Provide the (x, y) coordinate of the cell's center where the given text is located.  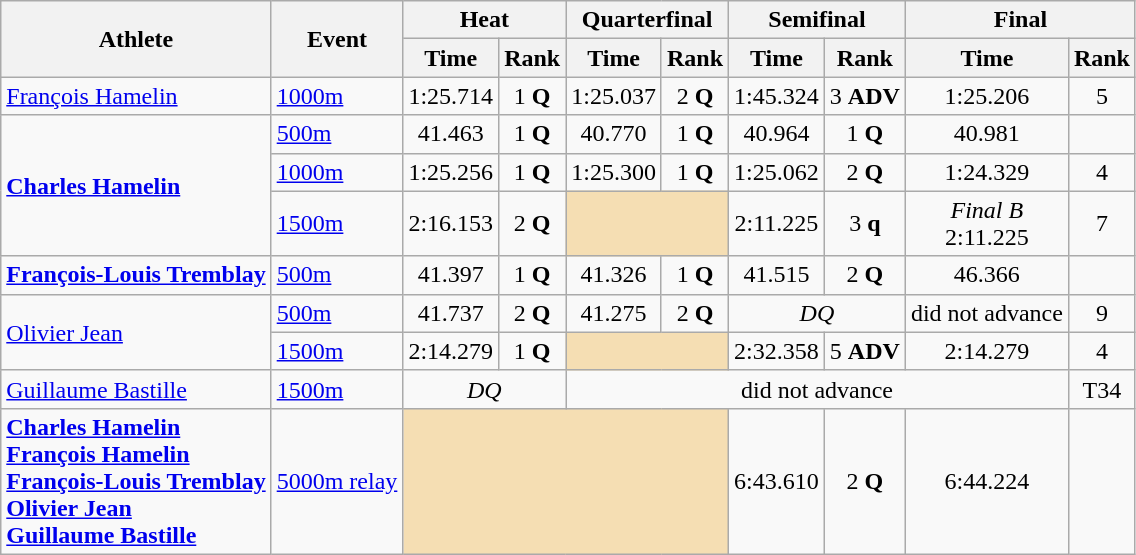
41.326 (614, 275)
40.964 (777, 134)
40.770 (614, 134)
41.275 (614, 313)
9 (1102, 313)
Heat (484, 20)
2:11.225 (777, 224)
46.366 (986, 275)
Event (337, 39)
François Hamelin (136, 96)
2:32.358 (777, 351)
3 ADV (864, 96)
1:45.324 (777, 96)
T34 (1102, 389)
5 (1102, 96)
1:25.714 (451, 96)
François-Louis Tremblay (136, 275)
Final B 2:11.225 (986, 224)
5000m relay (337, 481)
Guillaume Bastille (136, 389)
1:24.329 (986, 172)
Athlete (136, 39)
3 q (864, 224)
Quarterfinal (648, 20)
Charles HamelinFrançois HamelinFrançois-Louis TremblayOlivier JeanGuillaume Bastille (136, 481)
40.981 (986, 134)
7 (1102, 224)
1:25.206 (986, 96)
Charles Hamelin (136, 186)
Olivier Jean (136, 332)
41.737 (451, 313)
5 ADV (864, 351)
6:44.224 (986, 481)
41.397 (451, 275)
1:25.037 (614, 96)
1:25.300 (614, 172)
2:16.153 (451, 224)
Semifinal (818, 20)
1:25.062 (777, 172)
Final (1020, 20)
6:43.610 (777, 481)
41.515 (777, 275)
1:25.256 (451, 172)
41.463 (451, 134)
